Return [x, y] of the center of cell containing provided text 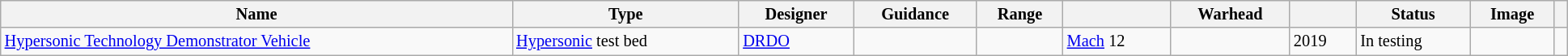
DRDO [796, 41]
Type [625, 14]
Guidance [916, 14]
Range [1019, 14]
Status [1413, 14]
Mach 12 [1117, 41]
2019 [1323, 41]
Hypersonic test bed [625, 41]
Warhead [1230, 14]
Name [256, 14]
In testing [1413, 41]
Hypersonic Technology Demonstrator Vehicle [256, 41]
Image [1513, 14]
Designer [796, 14]
